For the text-containing cell, return its midpoint in [x, y] coordinate format. 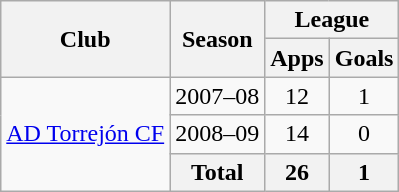
26 [297, 172]
0 [364, 134]
Goals [364, 58]
Total [218, 172]
2008–09 [218, 134]
Apps [297, 58]
AD Torrejón CF [86, 134]
Season [218, 39]
Club [86, 39]
League [332, 20]
12 [297, 96]
14 [297, 134]
2007–08 [218, 96]
